Output the [X, Y] coordinate of the center of the cell containing the given text.  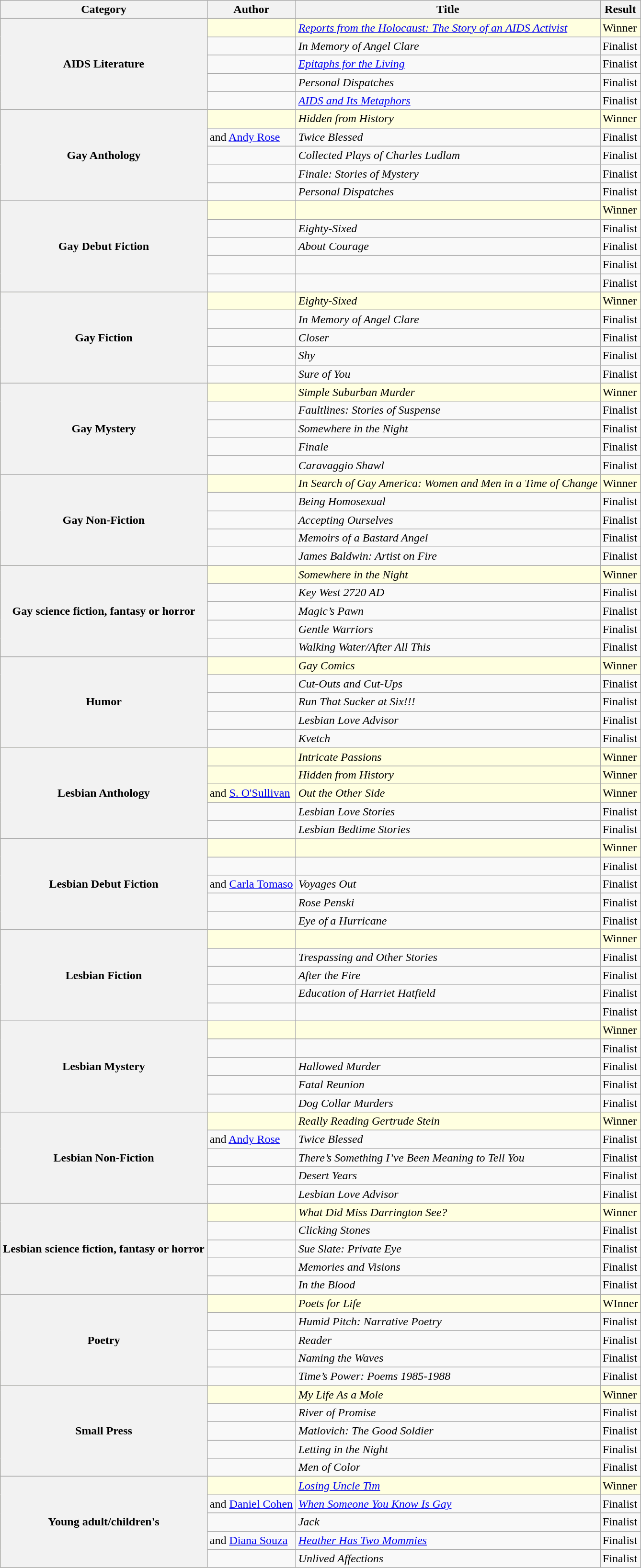
Voyages Out [447, 884]
Accepting Ourselves [447, 519]
and Daniel Cohen [251, 1504]
Naming the Waves [447, 1358]
Sue Slate: Private Eye [447, 1249]
Memories and Visions [447, 1267]
Shy [447, 356]
Faultlines: Stories of Suspense [447, 410]
Author [251, 10]
Magic’s Pawn [447, 611]
Eye of a Hurricane [447, 921]
About Courage [447, 247]
Matlovich: The Good Soldier [447, 1431]
Lesbian Fiction [103, 975]
Run That Sucker at Six!!! [447, 702]
Clicking Stones [447, 1230]
Time’s Power: Poems 1985-1988 [447, 1376]
Fatal Reunion [447, 1084]
Poetry [103, 1340]
River of Promise [447, 1413]
Lesbian Bedtime Stories [447, 830]
Cut-Outs and Cut-Ups [447, 684]
Heather Has Two Mommies [447, 1540]
Category [103, 10]
Intricate Passions [447, 756]
My Life As a Mole [447, 1395]
Losing Uncle Tim [447, 1486]
Closer [447, 338]
Lesbian science fiction, fantasy or horror [103, 1249]
Dog Collar Murders [447, 1103]
Men of Color [447, 1467]
Gay Fiction [103, 338]
Finale: Stories of Mystery [447, 173]
In the Blood [447, 1285]
Kvetch [447, 738]
Poets for Life [447, 1303]
Lesbian Debut Fiction [103, 884]
Letting in the Night [447, 1449]
Young adult/children's [103, 1522]
Gay science fiction, fantasy or horror [103, 611]
AIDS and Its Metaphors [447, 101]
Collected Plays of Charles Ludlam [447, 155]
AIDS Literature [103, 64]
Gay Non-Fiction [103, 519]
Trespassing and Other Stories [447, 957]
Lesbian Mystery [103, 1066]
Epitaphs for the Living [447, 64]
and Diana Souza [251, 1540]
Humor [103, 702]
Gay Anthology [103, 155]
Hallowed Murder [447, 1066]
Really Reading Gertrude Stein [447, 1121]
Desert Years [447, 1176]
Rose Penski [447, 902]
Result [620, 10]
Walking Water/After All This [447, 647]
Gay Mystery [103, 429]
Out the Other Side [447, 793]
James Baldwin: Artist on Fire [447, 556]
When Someone You Know Is Gay [447, 1504]
Caravaggio Shawl [447, 465]
There’s Something I’ve Been Meaning to Tell You [447, 1158]
What Did Miss Darrington See? [447, 1212]
Memoirs of a Bastard Angel [447, 538]
Small Press [103, 1431]
Lesbian Anthology [103, 793]
Humid Pitch: Narrative Poetry [447, 1321]
Education of Harriet Hatfield [447, 993]
Reports from the Holocaust: The Story of an AIDS Activist [447, 28]
Lesbian Non-Fiction [103, 1158]
Reader [447, 1340]
and Carla Tomaso [251, 884]
Finale [447, 447]
After the Fire [447, 975]
In Search of Gay America: Women and Men in a Time of Change [447, 483]
and S. O'Sullivan [251, 793]
Gay Comics [447, 666]
Jack [447, 1522]
Gentle Warriors [447, 629]
Simple Suburban Murder [447, 392]
Title [447, 10]
Sure of You [447, 374]
Key West 2720 AD [447, 593]
WInner [620, 1303]
Gay Debut Fiction [103, 246]
Being Homosexual [447, 501]
Unlived Affections [447, 1558]
Lesbian Love Stories [447, 812]
